For the text-containing cell, return its midpoint in (X, Y) coordinate format. 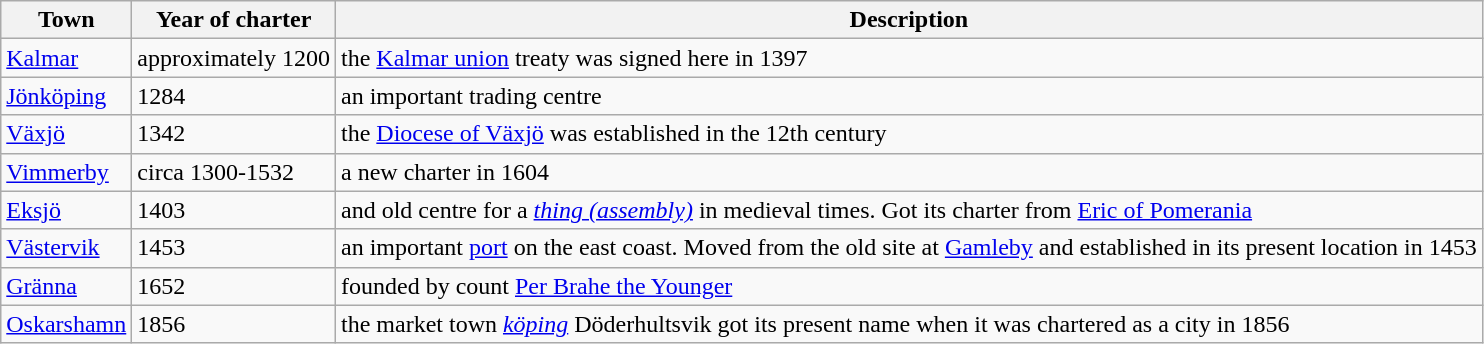
a new charter in 1604 (908, 172)
1856 (234, 324)
Year of charter (234, 20)
an important port on the east coast. Moved from the old site at Gamleby and established in its present location in 1453 (908, 248)
Description (908, 20)
approximately 1200 (234, 58)
the market town köping Döderhultsvik got its present name when it was chartered as a city in 1856 (908, 324)
Gränna (66, 286)
Växjö (66, 134)
and old centre for a thing (assembly) in medieval times. Got its charter from Eric of Pomerania (908, 210)
Kalmar (66, 58)
1403 (234, 210)
1652 (234, 286)
Eksjö (66, 210)
founded by count Per Brahe the Younger (908, 286)
Oskarshamn (66, 324)
the Diocese of Växjö was established in the 12th century (908, 134)
the Kalmar union treaty was signed here in 1397 (908, 58)
Vimmerby (66, 172)
1453 (234, 248)
an important trading centre (908, 96)
circa 1300-1532 (234, 172)
Town (66, 20)
Västervik (66, 248)
1284 (234, 96)
1342 (234, 134)
Jönköping (66, 96)
